Detect which cell encompasses the target text, then output its [x, y] center coordinate. 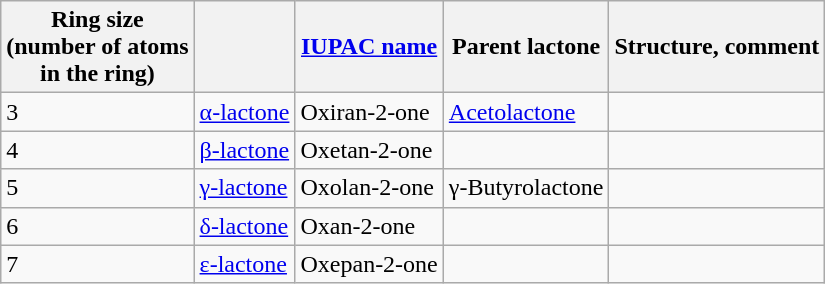
Oxolan-2-one [369, 188]
Oxan-2-one [369, 226]
7 [98, 264]
4 [98, 150]
Oxiran-2-one [369, 112]
3 [98, 112]
Acetolactone [526, 112]
Oxepan-2-one [369, 264]
6 [98, 226]
Parent lactone [526, 47]
ε-lactone [244, 264]
α-lactone [244, 112]
Ring size(number of atoms in the ring) [98, 47]
5 [98, 188]
IUPAC name [369, 47]
β-lactone [244, 150]
δ-lactone [244, 226]
γ-Butyrolactone [526, 188]
γ-lactone [244, 188]
Oxetan-2-one [369, 150]
Structure, comment [717, 47]
